Determine the (x, y) coordinate at the center of the cell enclosing the given text.  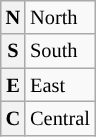
E (13, 85)
S (13, 51)
South (60, 51)
N (13, 17)
C (13, 118)
Central (60, 118)
East (60, 85)
North (60, 17)
